Detect which cell encompasses the target text, then output its (X, Y) center coordinate. 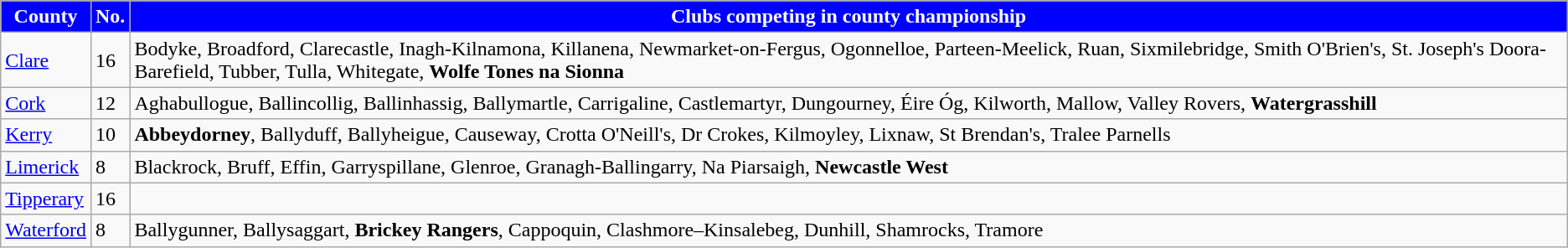
12 (110, 103)
County (46, 17)
Clubs competing in county championship (848, 17)
No. (110, 17)
Waterford (46, 230)
Tipperary (46, 199)
Ballygunner, Ballysaggart, Brickey Rangers, Cappoquin, Clashmore–Kinsalebeg, Dunhill, Shamrocks, Tramore (848, 230)
10 (110, 135)
Cork (46, 103)
Kerry (46, 135)
Limerick (46, 167)
Blackrock, Bruff, Effin, Garryspillane, Glenroe, Granagh-Ballingarry, Na Piarsaigh, Newcastle West (848, 167)
Abbeydorney, Ballyduff, Ballyheigue, Causeway, Crotta O'Neill's, Dr Crokes, Kilmoyley, Lixnaw, St Brendan's, Tralee Parnells (848, 135)
Clare (46, 60)
